Return [X, Y] of the center of cell containing provided text 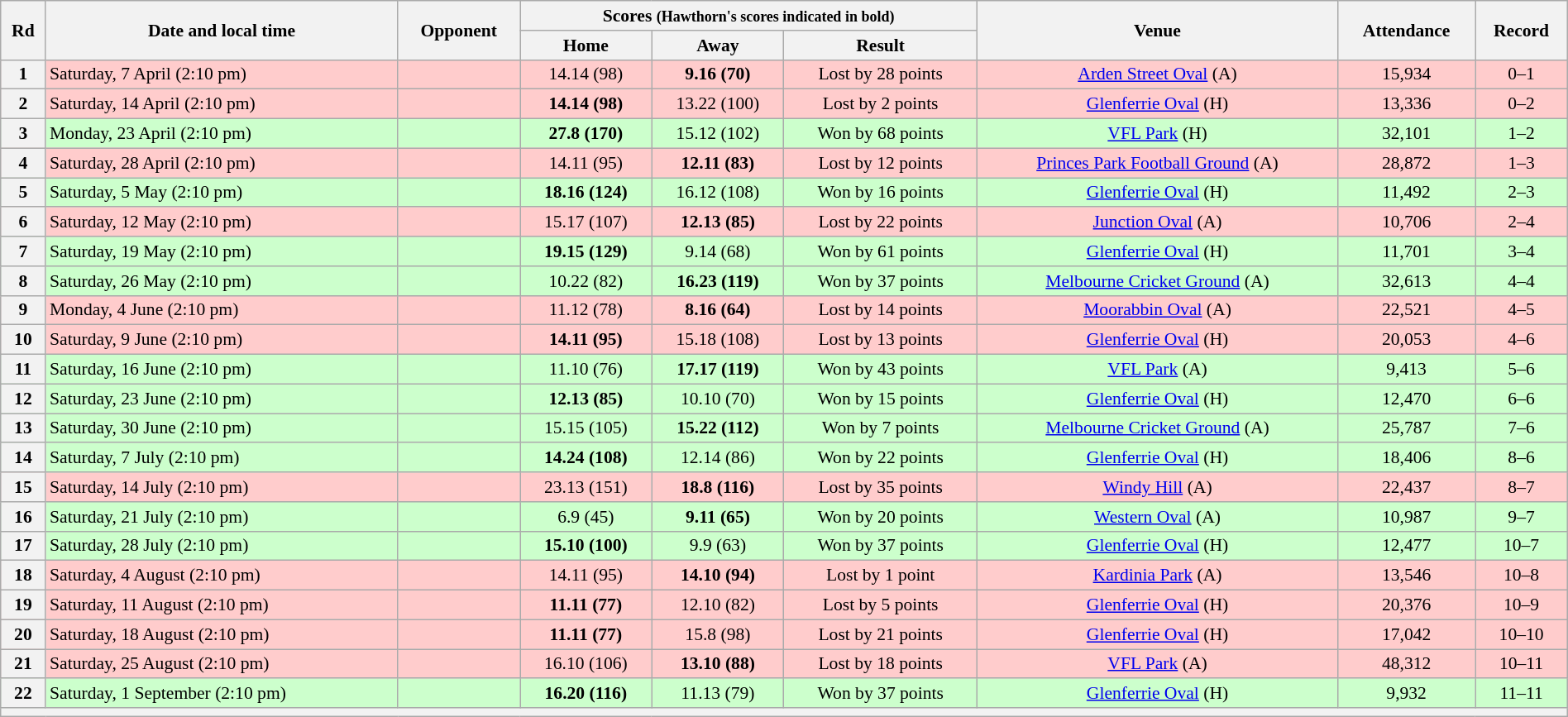
18.8 (116) [718, 487]
2–4 [1522, 222]
2 [23, 104]
4–4 [1522, 281]
15.17 (107) [586, 222]
17,042 [1406, 634]
16.12 (108) [718, 193]
Saturday, 30 June (2:10 pm) [222, 428]
20,053 [1406, 340]
10.10 (70) [718, 399]
Saturday, 26 May (2:10 pm) [222, 281]
Won by 68 points [881, 134]
12 [23, 399]
9,413 [1406, 370]
8–7 [1522, 487]
Record [1522, 30]
Scores (Hawthorn's scores indicated in bold) [749, 16]
8 [23, 281]
Lost by 1 point [881, 576]
15.10 (100) [586, 546]
6.9 (45) [586, 517]
Away [718, 45]
17.17 (119) [718, 370]
20,376 [1406, 605]
Rd [23, 30]
6 [23, 222]
Lost by 2 points [881, 104]
15.12 (102) [718, 134]
9.16 (70) [718, 74]
Moorabbin Oval (A) [1158, 310]
11–11 [1522, 694]
20 [23, 634]
10–8 [1522, 576]
Saturday, 5 May (2:10 pm) [222, 193]
13 [23, 428]
14 [23, 458]
Attendance [1406, 30]
15 [23, 487]
2–3 [1522, 193]
Won by 15 points [881, 399]
11 [23, 370]
5 [23, 193]
4 [23, 163]
Monday, 4 June (2:10 pm) [222, 310]
Saturday, 9 June (2:10 pm) [222, 340]
6–6 [1522, 399]
14.10 (94) [718, 576]
16.10 (106) [586, 664]
Lost by 35 points [881, 487]
Won by 20 points [881, 517]
Western Oval (A) [1158, 517]
15.15 (105) [586, 428]
0–2 [1522, 104]
23.13 (151) [586, 487]
Windy Hill (A) [1158, 487]
15.8 (98) [718, 634]
3 [23, 134]
13.22 (100) [718, 104]
10.22 (82) [586, 281]
9.11 (65) [718, 517]
9.9 (63) [718, 546]
Lost by 21 points [881, 634]
Junction Oval (A) [1158, 222]
48,312 [1406, 664]
13,336 [1406, 104]
7 [23, 251]
3–4 [1522, 251]
12.10 (82) [718, 605]
9 [23, 310]
1–2 [1522, 134]
VFL Park (H) [1158, 134]
13.10 (88) [718, 664]
9,932 [1406, 694]
Saturday, 21 July (2:10 pm) [222, 517]
18,406 [1406, 458]
13,546 [1406, 576]
Lost by 18 points [881, 664]
Saturday, 25 August (2:10 pm) [222, 664]
Won by 22 points [881, 458]
4–6 [1522, 340]
28,872 [1406, 163]
19 [23, 605]
27.8 (170) [586, 134]
Lost by 28 points [881, 74]
1–3 [1522, 163]
Won by 16 points [881, 193]
14.24 (108) [586, 458]
8.16 (64) [718, 310]
11,492 [1406, 193]
Saturday, 7 July (2:10 pm) [222, 458]
11,701 [1406, 251]
Princes Park Football Ground (A) [1158, 163]
Saturday, 12 May (2:10 pm) [222, 222]
18.16 (124) [586, 193]
Saturday, 11 August (2:10 pm) [222, 605]
Saturday, 19 May (2:10 pm) [222, 251]
11.13 (79) [718, 694]
Home [586, 45]
Monday, 23 April (2:10 pm) [222, 134]
Saturday, 23 June (2:10 pm) [222, 399]
Lost by 22 points [881, 222]
Won by 61 points [881, 251]
22,437 [1406, 487]
Saturday, 7 April (2:10 pm) [222, 74]
16.20 (116) [586, 694]
12.14 (86) [718, 458]
1 [23, 74]
19.15 (129) [586, 251]
Lost by 14 points [881, 310]
Saturday, 28 April (2:10 pm) [222, 163]
9.14 (68) [718, 251]
11.10 (76) [586, 370]
11.12 (78) [586, 310]
10 [23, 340]
9–7 [1522, 517]
Won by 43 points [881, 370]
10–11 [1522, 664]
12,470 [1406, 399]
18 [23, 576]
Saturday, 16 June (2:10 pm) [222, 370]
0–1 [1522, 74]
15.22 (112) [718, 428]
Lost by 5 points [881, 605]
Opponent [459, 30]
15.18 (108) [718, 340]
Kardinia Park (A) [1158, 576]
4–5 [1522, 310]
32,101 [1406, 134]
10,706 [1406, 222]
10,987 [1406, 517]
Venue [1158, 30]
7–6 [1522, 428]
16 [23, 517]
25,787 [1406, 428]
Saturday, 18 August (2:10 pm) [222, 634]
10–10 [1522, 634]
10–7 [1522, 546]
17 [23, 546]
Won by 7 points [881, 428]
22 [23, 694]
Lost by 12 points [881, 163]
16.23 (119) [718, 281]
22,521 [1406, 310]
Arden Street Oval (A) [1158, 74]
5–6 [1522, 370]
12.11 (83) [718, 163]
10–9 [1522, 605]
8–6 [1522, 458]
Saturday, 4 August (2:10 pm) [222, 576]
Saturday, 28 July (2:10 pm) [222, 546]
Result [881, 45]
Lost by 13 points [881, 340]
32,613 [1406, 281]
Saturday, 14 April (2:10 pm) [222, 104]
21 [23, 664]
15,934 [1406, 74]
Date and local time [222, 30]
12,477 [1406, 546]
Saturday, 1 September (2:10 pm) [222, 694]
Saturday, 14 July (2:10 pm) [222, 487]
